Find where the given text appears and provide that cell's center as (x, y) coordinate. 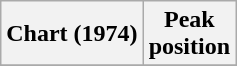
Chart (1974) (72, 34)
Peakposition (189, 34)
